Provide the [x, y] coordinate of the cell's center where the given text is located.  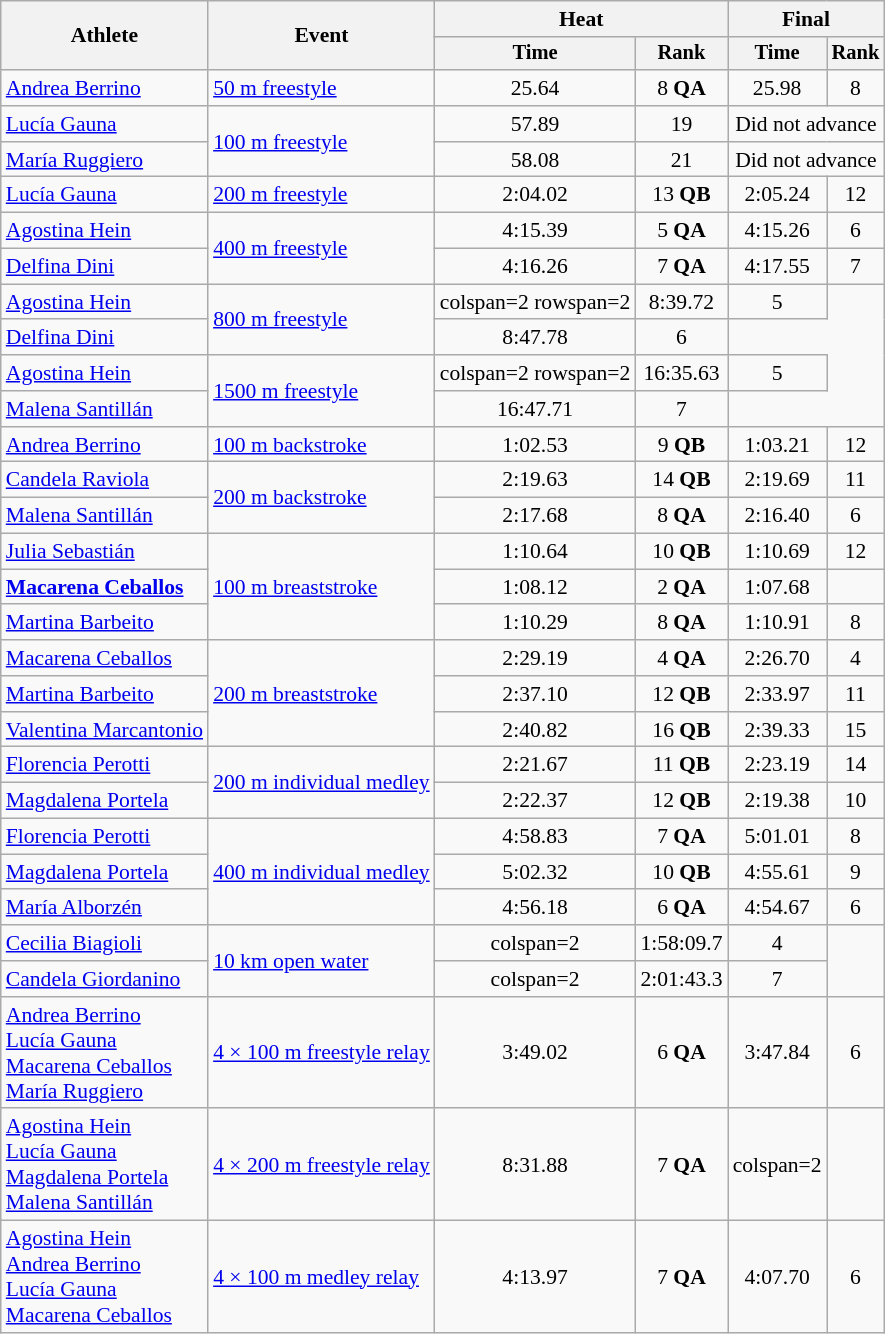
100 m breaststroke [322, 588]
800 m freestyle [322, 320]
14 [856, 765]
400 m freestyle [322, 248]
1:02.53 [536, 445]
4:16.26 [536, 267]
15 [856, 730]
9 [856, 872]
2:19.69 [778, 480]
100 m backstroke [322, 445]
Final [806, 19]
4:15.26 [778, 231]
400 m individual medley [322, 872]
María Ruggiero [104, 160]
1:10.91 [778, 623]
2:39.33 [778, 730]
Candela Raviola [104, 480]
200 m breaststroke [322, 694]
2:40.82 [536, 730]
4:13.97 [536, 1277]
10 [856, 801]
2:04.02 [536, 195]
2:01:43.3 [681, 979]
2:37.10 [536, 694]
2 QA [681, 587]
4:15.39 [536, 231]
2:22.37 [536, 801]
16:35.63 [681, 373]
200 m individual medley [322, 782]
2:19.63 [536, 480]
5 QA [681, 231]
100 m freestyle [322, 142]
50 m freestyle [322, 88]
16 QB [681, 730]
4 × 200 m freestyle relay [322, 1165]
2:26.70 [778, 658]
4:17.55 [778, 267]
4:07.70 [778, 1277]
4:56.18 [536, 908]
1:07.68 [778, 587]
Julia Sebastián [104, 552]
1:03.21 [778, 445]
8:47.78 [536, 338]
200 m freestyle [322, 195]
200 m backstroke [322, 498]
8:39.72 [681, 302]
2:05.24 [778, 195]
14 QB [681, 480]
María Alborzén [104, 908]
2:21.67 [536, 765]
1:58:09.7 [681, 943]
13 QB [681, 195]
10 km open water [322, 960]
11 QB [681, 765]
25.64 [536, 88]
2:33.97 [778, 694]
Agostina HeinAndrea BerrinoLucía GaunaMacarena Ceballos [104, 1277]
8:31.88 [536, 1165]
Heat [582, 19]
5:01.01 [778, 837]
1:10.69 [778, 552]
4 × 100 m medley relay [322, 1277]
Cecilia Biagioli [104, 943]
57.89 [536, 124]
1:08.12 [536, 587]
2:16.40 [778, 516]
1:10.64 [536, 552]
21 [681, 160]
Andrea BerrinoLucía GaunaMacarena CeballosMaría Ruggiero [104, 1053]
4 QA [681, 658]
16:47.71 [536, 409]
2:29.19 [536, 658]
Agostina HeinLucía GaunaMagdalena PortelaMalena Santillán [104, 1165]
4:58.83 [536, 837]
1500 m freestyle [322, 390]
Candela Giordanino [104, 979]
25.98 [778, 88]
9 QB [681, 445]
1:10.29 [536, 623]
3:47.84 [778, 1053]
Event [322, 36]
Valentina Marcantonio [104, 730]
58.08 [536, 160]
4 × 100 m freestyle relay [322, 1053]
2:19.38 [778, 801]
Athlete [104, 36]
2:23.19 [778, 765]
5:02.32 [536, 872]
4:55.61 [778, 872]
3:49.02 [536, 1053]
4:54.67 [778, 908]
2:17.68 [536, 516]
19 [681, 124]
